From the cell containing the given text, extract its center point as (x, y) coordinate. 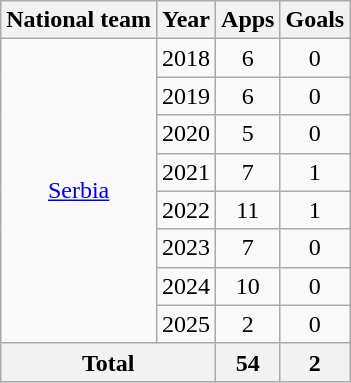
Apps (248, 20)
Year (186, 20)
5 (248, 134)
2025 (186, 324)
2019 (186, 96)
2018 (186, 58)
2022 (186, 210)
Total (108, 362)
Serbia (79, 191)
2023 (186, 248)
2024 (186, 286)
10 (248, 286)
National team (79, 20)
2021 (186, 172)
11 (248, 210)
2020 (186, 134)
Goals (315, 20)
54 (248, 362)
